Scan for the cell matching the given text and deliver its (x, y) coordinate at center. 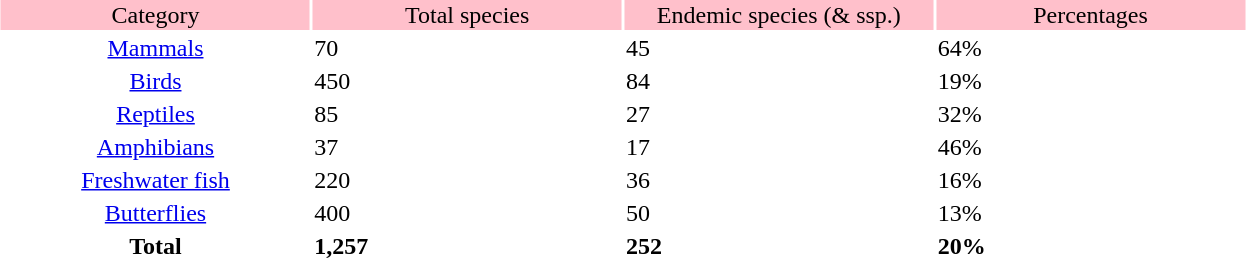
Freshwater fish (156, 180)
27 (778, 114)
32% (1090, 114)
16% (1090, 180)
450 (468, 81)
Percentages (1090, 15)
36 (778, 180)
Category (156, 15)
17 (778, 147)
85 (468, 114)
13% (1090, 213)
37 (468, 147)
46% (1090, 147)
50 (778, 213)
Endemic species (& ssp.) (778, 15)
19% (1090, 81)
64% (1090, 48)
Mammals (156, 48)
400 (468, 213)
Reptiles (156, 114)
84 (778, 81)
Birds (156, 81)
Butterflies (156, 213)
Total species (468, 15)
70 (468, 48)
45 (778, 48)
220 (468, 180)
Amphibians (156, 147)
